Detect which cell encompasses the target text, then output its [x, y] center coordinate. 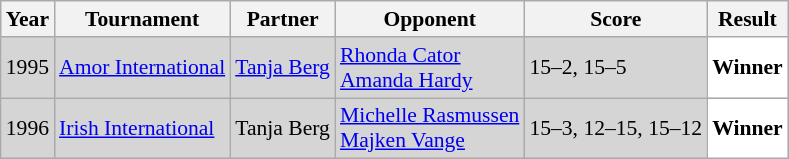
Score [616, 19]
Opponent [430, 19]
Tournament [142, 19]
Irish International [142, 128]
15–2, 15–5 [616, 68]
Rhonda Cator Amanda Hardy [430, 68]
Year [28, 19]
Michelle Rasmussen Majken Vange [430, 128]
Amor International [142, 68]
15–3, 12–15, 15–12 [616, 128]
Result [748, 19]
1996 [28, 128]
Partner [282, 19]
1995 [28, 68]
